Output the [x, y] coordinate of the center of the cell containing the given text.  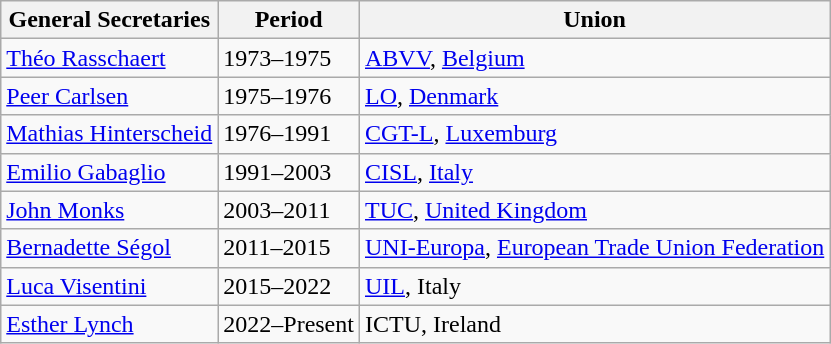
ABVV, Belgium [594, 58]
2015–2022 [289, 286]
TUC, United Kingdom [594, 210]
John Monks [110, 210]
2011–2015 [289, 248]
Peer Carlsen [110, 96]
1975–1976 [289, 96]
Bernadette Ségol [110, 248]
2022–Present [289, 324]
Union [594, 20]
UNI-Europa, European Trade Union Federation [594, 248]
Esther Lynch [110, 324]
1976–1991 [289, 134]
Luca Visentini [110, 286]
CGT-L, Luxemburg [594, 134]
CISL, Italy [594, 172]
ICTU, Ireland [594, 324]
Period [289, 20]
1991–2003 [289, 172]
Emilio Gabaglio [110, 172]
General Secretaries [110, 20]
Mathias Hinterscheid [110, 134]
LO, Denmark [594, 96]
2003–2011 [289, 210]
Théo Rasschaert [110, 58]
UIL, Italy [594, 286]
1973–1975 [289, 58]
